Determine the [X, Y] coordinate at the center of the cell enclosing the given text.  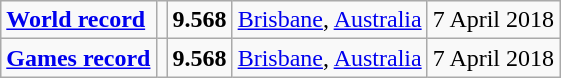
World record [78, 20]
Games record [78, 58]
